Return the (x, y) coordinate for the center point of the cell that contains the specified text.  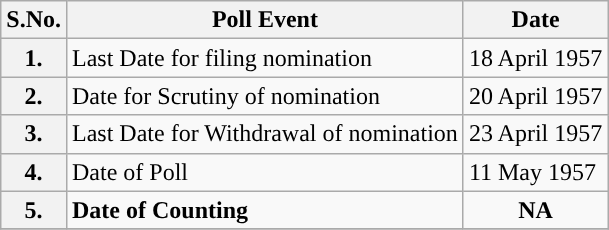
S.No. (34, 20)
1. (34, 58)
Poll Event (264, 20)
20 April 1957 (535, 96)
Date (535, 20)
Date of Poll (264, 172)
NA (535, 210)
2. (34, 96)
3. (34, 134)
5. (34, 210)
Date of Counting (264, 210)
4. (34, 172)
Last Date for filing nomination (264, 58)
23 April 1957 (535, 134)
Date for Scrutiny of nomination (264, 96)
Last Date for Withdrawal of nomination (264, 134)
18 April 1957 (535, 58)
11 May 1957 (535, 172)
